Output the (x, y) coordinate of the center of the cell containing the given text.  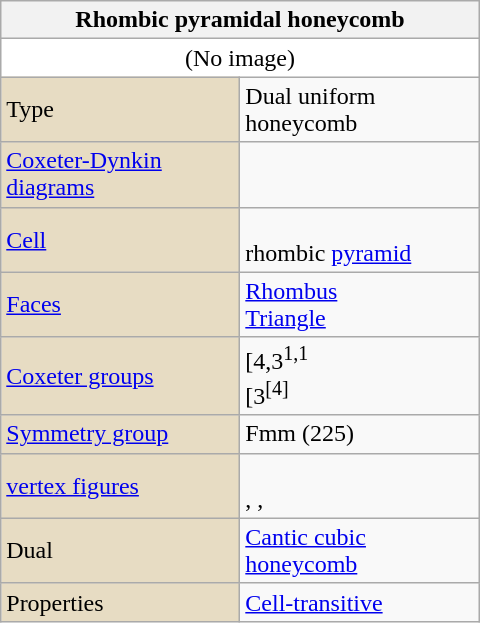
Faces (120, 304)
Fmm (225) (360, 434)
Cell (120, 240)
Coxeter-Dynkin diagrams (120, 174)
rhombic pyramid (360, 240)
, , (360, 486)
Rhombic pyramidal honeycomb (240, 20)
vertex figures (120, 486)
Cantic cubic honeycomb (360, 550)
Dual uniform honeycomb (360, 110)
RhombusTriangle (360, 304)
Dual (120, 550)
Properties (120, 602)
Symmetry group (120, 434)
[4,31,1[3[4] (360, 376)
(No image) (240, 58)
Cell-transitive (360, 602)
Coxeter groups (120, 376)
Type (120, 110)
